Locate the cell with the specified text and output its (x, y) center coordinate. 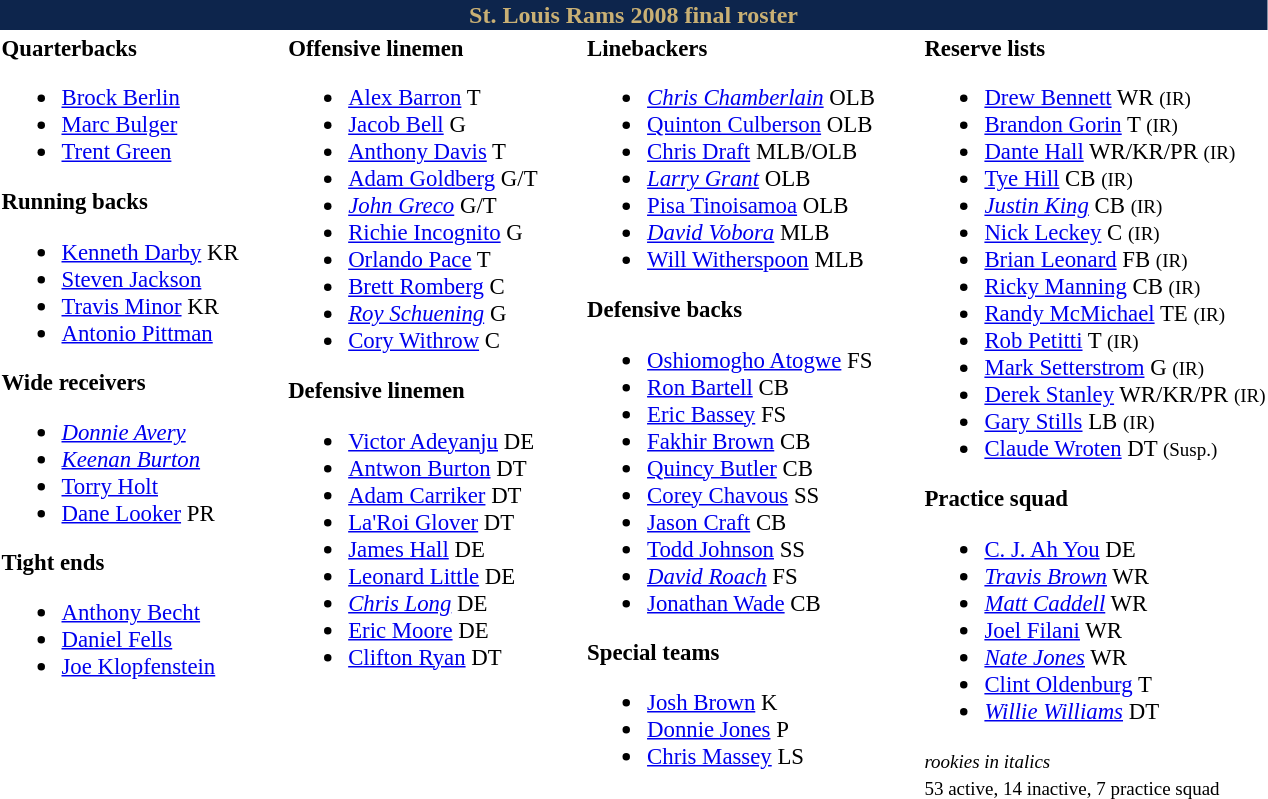
St. Louis Rams 2008 final roster (634, 15)
